Scan for the cell matching the given text and deliver its [X, Y] coordinate at center. 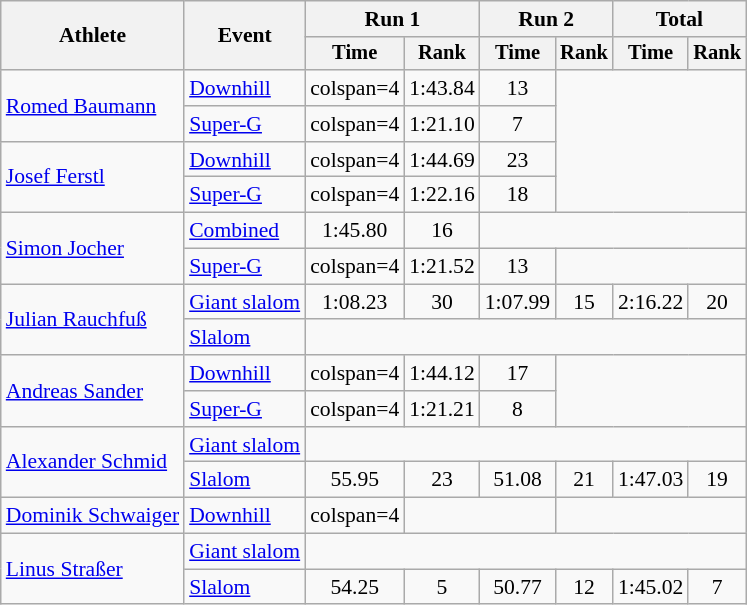
Andreas Sander [92, 390]
Run 1 [392, 19]
1:43.84 [442, 88]
Romed Baumann [92, 106]
50.77 [518, 587]
51.08 [518, 480]
8 [518, 409]
15 [584, 302]
19 [717, 480]
21 [584, 480]
5 [442, 587]
1:21.21 [442, 409]
54.25 [354, 587]
1:45.02 [650, 587]
1:07.99 [518, 302]
12 [584, 587]
Simon Jocher [92, 248]
Combined [244, 231]
1:08.23 [354, 302]
1:21.52 [442, 267]
16 [442, 231]
1:44.69 [442, 160]
18 [518, 195]
1:22.16 [442, 195]
Josef Ferstl [92, 178]
Event [244, 36]
Dominik Schwaiger [92, 516]
Alexander Schmid [92, 462]
30 [442, 302]
1:44.12 [442, 373]
Athlete [92, 36]
Julian Rauchfuß [92, 320]
Total [680, 19]
20 [717, 302]
55.95 [354, 480]
1:21.10 [442, 124]
Linus Straßer [92, 570]
Run 2 [546, 19]
17 [518, 373]
1:45.80 [354, 231]
2:16.22 [650, 302]
1:47.03 [650, 480]
